Capture the cell that displays the provided text and extract its [x, y] central coordinate. 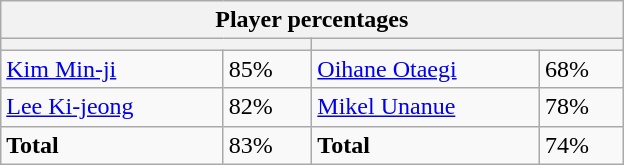
Oihane Otaegi [426, 69]
78% [580, 107]
74% [580, 145]
Kim Min-ji [112, 69]
Mikel Unanue [426, 107]
85% [268, 69]
68% [580, 69]
Player percentages [312, 20]
82% [268, 107]
Lee Ki-jeong [112, 107]
83% [268, 145]
